Extract the (x, y) coordinate from the center of the cell holding the provided text.  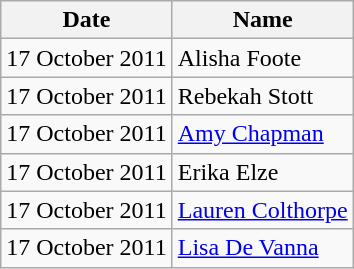
Amy Chapman (262, 134)
Alisha Foote (262, 58)
Rebekah Stott (262, 96)
Lisa De Vanna (262, 248)
Date (86, 20)
Lauren Colthorpe (262, 210)
Name (262, 20)
Erika Elze (262, 172)
